Identify which cell holds the provided text, then report its (x, y) central coordinate. 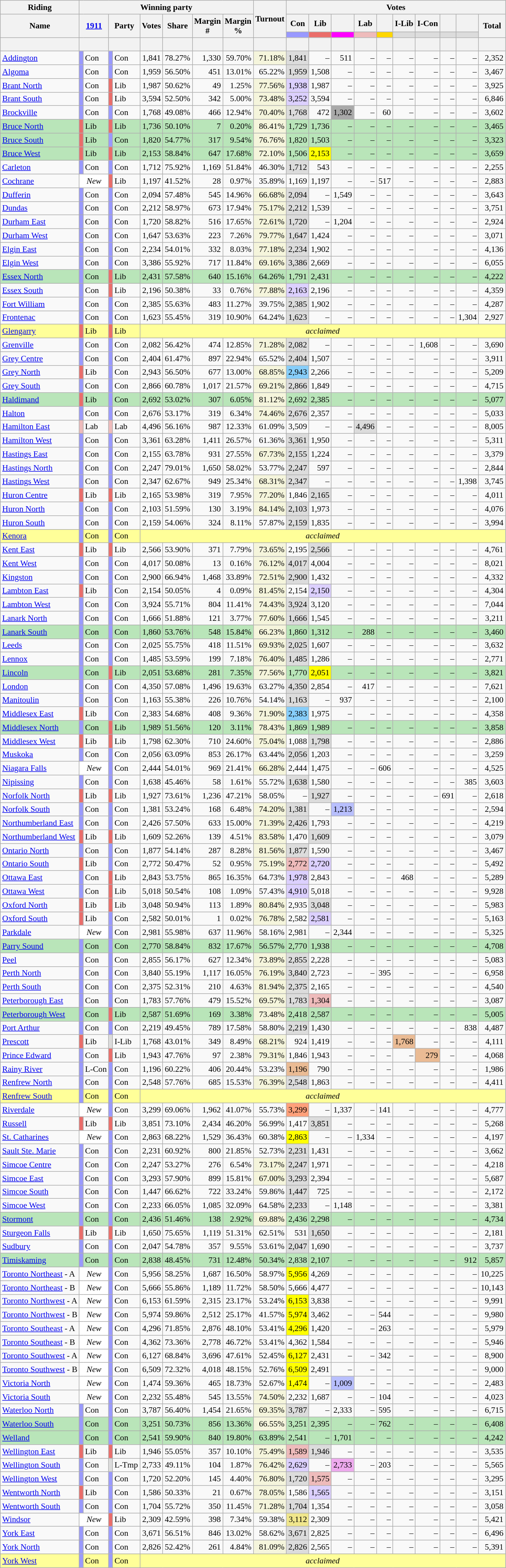
4,218 (492, 1165)
789 (208, 1028)
1,539 (320, 208)
0.20% (238, 127)
57.58% (177, 277)
1,975 (320, 714)
Elgin East (40, 249)
4,269 (320, 1274)
Essex North (40, 277)
64.26% (270, 277)
L-Con (96, 1069)
19.63% (238, 686)
73.89% (270, 960)
406 (208, 1069)
Simcoe East (40, 1178)
58.50% (270, 1288)
51.46% (177, 1219)
11.72% (238, 1288)
4.51% (238, 837)
17.68% (238, 154)
48.45% (177, 1260)
Haldimand (40, 400)
5,005 (492, 1014)
78.05% (270, 1492)
74.43% (270, 605)
1.09% (238, 892)
84.14% (270, 509)
57.50% (177, 823)
3,603 (492, 782)
43.01% (177, 1042)
Norfolk North (40, 796)
637 (208, 933)
1,971 (320, 1165)
543 (320, 168)
483 (208, 304)
Brant North (40, 86)
13.55% (238, 1397)
1,545 (320, 618)
Ottawa East (40, 878)
2,771 (492, 659)
76.19% (270, 973)
Simcoe Centre (40, 1165)
55.98% (177, 933)
5,163 (492, 919)
52.45% (270, 1356)
1,119 (208, 1233)
52.50% (177, 99)
Muskoka (40, 755)
762 (384, 1424)
897 (208, 359)
66.23% (270, 632)
56.51% (177, 1533)
63.89% (270, 1438)
3,462 (320, 1315)
45.46% (177, 782)
80.84% (270, 905)
Welland (40, 1438)
395 (384, 973)
2,886 (492, 741)
4,734 (492, 1219)
Grenville (40, 345)
Northumberland East (40, 823)
4,910 (298, 892)
8,900 (492, 1356)
1,354 (320, 1506)
42.59% (177, 1520)
67.00% (270, 1178)
Perth South (40, 987)
969 (208, 768)
50.01% (177, 919)
2,581 (320, 919)
1.87% (238, 1465)
10.10% (238, 1451)
26.17% (238, 755)
Total (492, 26)
1.25% (238, 86)
69.88% (270, 1219)
1,986 (492, 1069)
52.73% (270, 1151)
2,172 (492, 1192)
1,432 (320, 577)
81.12% (270, 400)
Name (40, 26)
78.43% (270, 727)
Waterloo North (40, 1410)
3,994 (492, 523)
76.40% (270, 659)
22.94% (238, 359)
0.76% (238, 290)
10.90% (238, 318)
1,419 (320, 1042)
1,549 (343, 195)
2,844 (492, 468)
61.09% (270, 427)
3,858 (492, 727)
48.15% (238, 1370)
3,465 (492, 127)
1,334 (365, 1137)
14.96% (238, 195)
647 (208, 154)
Wellington East (40, 1451)
Kent East (40, 550)
385 (467, 782)
2,720 (320, 864)
130 (208, 509)
Sturgeon Falls (40, 1233)
77.88% (270, 290)
56.99% (270, 1124)
15.16% (238, 277)
16.35% (238, 878)
1,835 (320, 523)
76.39% (270, 1083)
226 (208, 700)
52.76% (270, 1370)
856 (208, 1424)
2,418 (298, 1014)
1,213 (343, 810)
5,325 (492, 933)
66.55% (270, 1424)
51.88% (177, 618)
3,460 (492, 632)
5,289 (492, 878)
4,222 (492, 277)
Prince Edward (40, 1055)
1,770 (298, 673)
3,535 (492, 1451)
Riverdale (40, 1110)
Middlesex North (40, 727)
6,055 (492, 263)
Prescott (40, 1042)
511 (343, 58)
1,575 (320, 1479)
13.01% (238, 72)
4,076 (492, 509)
76.78% (270, 919)
5,311 (492, 441)
65.52% (270, 359)
52.20% (177, 1479)
53.59% (177, 659)
1,584 (320, 1342)
931 (208, 454)
81.09% (270, 1547)
169 (208, 1014)
Toronto Northwest - B (40, 1315)
55.71% (177, 605)
2,778 (208, 1342)
71.39% (270, 823)
3.19% (238, 509)
203 (384, 1465)
Nipissing (40, 782)
5,857 (492, 1260)
1,224 (320, 454)
9,928 (492, 892)
76.80% (270, 1479)
11.96% (238, 933)
53.27% (177, 1165)
57.90% (177, 1178)
633 (208, 823)
Elgin West (40, 263)
71.90% (270, 714)
2,333 (343, 1410)
1,236 (208, 796)
1,286 (320, 659)
Glengarry (40, 331)
3,071 (492, 236)
Hastings North (40, 468)
Cochrane (40, 181)
Middlesex East (40, 714)
804 (208, 605)
64.58% (270, 1206)
1,420 (320, 1329)
0.67% (238, 1492)
58.25% (177, 1274)
3,925 (492, 86)
2,935 (298, 905)
47.61% (238, 1356)
60 (384, 113)
1,590 (320, 851)
68.22% (177, 1137)
Huron Centre (40, 495)
1,189 (208, 1288)
8.03% (238, 249)
4,411 (492, 1083)
5,983 (492, 905)
41.07% (238, 1110)
9,980 (492, 1315)
60.78% (177, 386)
49.45% (177, 1028)
6.34% (238, 413)
64.24% (270, 318)
Brant South (40, 99)
61.36% (270, 441)
York West (40, 1561)
1,950 (320, 441)
349 (208, 1042)
12.34% (238, 960)
2,100 (492, 700)
58.62% (270, 1533)
5,492 (492, 864)
86.41% (270, 127)
66.68% (270, 195)
1,791 (298, 277)
69.93% (270, 645)
59.36% (177, 1383)
4,761 (492, 550)
451 (208, 72)
139 (208, 837)
8.28% (238, 851)
53.77% (270, 468)
3,838 (320, 1301)
51.59% (177, 509)
832 (208, 946)
2,924 (492, 222)
1,580 (320, 782)
1,508 (320, 72)
2.92% (238, 1219)
2,394 (320, 1178)
Lambton West (40, 605)
3.38% (238, 1014)
21.41% (238, 768)
597 (320, 468)
Middlesex West (40, 741)
3,211 (492, 618)
Wellington West (40, 1479)
71.85% (177, 1329)
17.94% (238, 208)
3,058 (492, 1506)
11.84% (238, 263)
York East (40, 1533)
Windsor (40, 1520)
Wentworth North (40, 1492)
1,607 (320, 645)
60.22% (177, 1069)
6,496 (492, 1533)
3,259 (492, 755)
66.62% (177, 1192)
Turnout (270, 19)
1,690 (320, 1247)
317 (208, 140)
54.06% (177, 523)
1,454 (208, 1410)
468 (404, 878)
8,021 (492, 564)
Toronto Northeast - B (40, 1288)
371 (208, 550)
1,475 (320, 768)
2,669 (320, 263)
6,408 (492, 1424)
3,602 (492, 113)
332 (208, 249)
15.81% (238, 1178)
79.77% (270, 236)
Toronto Northwest - A (40, 1301)
L-Tmp (126, 1465)
6,846 (492, 99)
Hamilton East (40, 427)
3,295 (492, 1479)
5,391 (492, 1547)
3,632 (492, 645)
4,111 (492, 1042)
7.26% (238, 236)
55.45% (177, 318)
66.05% (177, 1206)
57.48% (177, 195)
5,979 (492, 1329)
York North (40, 1547)
3,690 (492, 345)
47.76% (177, 1055)
912 (467, 1260)
5,946 (492, 1342)
4,525 (492, 768)
73.65% (270, 550)
263 (384, 1329)
3,323 (492, 140)
13.36% (238, 1424)
113 (208, 905)
1,962 (208, 1110)
63.27% (270, 686)
Stormont (40, 1219)
Perth North (40, 973)
Wellington South (40, 1465)
Toronto Southeast - A (40, 1329)
2,150 (320, 591)
75.49% (270, 1451)
72.61% (270, 222)
47.21% (238, 796)
627 (208, 960)
3,120 (320, 605)
4,540 (492, 987)
53.02% (177, 400)
Essex South (40, 290)
7,621 (492, 686)
77.60% (270, 618)
Huron South (40, 523)
97 (208, 1055)
3,662 (492, 1151)
1,496 (208, 686)
53.63% (177, 236)
6.48% (238, 810)
223 (208, 236)
50.08% (177, 564)
63.09% (177, 755)
Renfrew South (40, 1096)
287 (208, 851)
75.65% (177, 1233)
5,209 (492, 372)
13 (208, 564)
3,112 (298, 1520)
673 (208, 208)
1,507 (320, 359)
1,411 (208, 441)
Durham West (40, 236)
1,793 (320, 823)
4,708 (492, 946)
865 (208, 878)
4.84% (238, 1547)
59.90% (177, 1438)
21 (208, 1492)
21.57% (238, 386)
56.42% (177, 345)
1,978 (298, 878)
4,477 (320, 1288)
Halton (40, 413)
3,252 (298, 99)
69.35% (270, 1410)
62.51% (270, 1233)
63.44% (270, 755)
65.22% (270, 72)
17.65% (238, 222)
5,421 (492, 1520)
1,529 (208, 1137)
77.18% (270, 249)
2,876 (208, 1329)
54.68% (177, 714)
3,079 (492, 837)
72.10% (270, 154)
2,107 (320, 1260)
I-Con (428, 23)
33 (208, 290)
56.17% (177, 960)
Kingston (40, 577)
Peel (40, 960)
838 (467, 1028)
41.52% (177, 181)
15.52% (238, 1001)
68.85% (270, 372)
Rainy River (40, 1069)
398 (208, 1520)
408 (208, 714)
5,687 (492, 1178)
35.89% (270, 181)
0.95% (238, 864)
8,005 (492, 427)
Toronto Southwest - A (40, 1356)
710 (208, 741)
63.78% (177, 454)
53.75% (177, 878)
52.42% (177, 1547)
52 (208, 864)
Bruce South (40, 140)
2,927 (492, 318)
Grey Centre (40, 359)
Huron North (40, 509)
1,085 (208, 1206)
6,715 (492, 1410)
9.55% (238, 1247)
50.94% (177, 905)
3,737 (492, 1247)
1,337 (343, 1110)
853 (208, 755)
Waterloo South (40, 1424)
1,204 (343, 222)
Addington (40, 58)
1,302 (343, 113)
55.63% (177, 304)
19.80% (238, 1438)
121 (208, 618)
2,228 (320, 960)
2,266 (320, 372)
9,000 (492, 1370)
1,849 (320, 386)
18.73% (238, 1383)
Leeds (40, 645)
324 (208, 523)
52.31% (177, 987)
Dundas (40, 208)
Ontario North (40, 851)
4 (208, 591)
Margin% (238, 26)
62.67% (177, 482)
55.05% (177, 1451)
58.80% (270, 1028)
Fort William (40, 304)
Lincoln (40, 673)
3.11% (238, 727)
276 (208, 1165)
5,033 (492, 413)
261 (208, 1547)
1,729 (298, 127)
Hastings West (40, 482)
4,023 (492, 1397)
4,136 (492, 249)
70.40% (270, 113)
472 (320, 113)
55.86% (177, 1288)
10.76% (238, 700)
53.68% (177, 673)
3,381 (492, 1206)
Manitoulin (40, 700)
57.87% (270, 523)
58.05% (270, 796)
7,044 (492, 605)
Northumberland West (40, 837)
1,589 (298, 1451)
53.76% (177, 632)
Port Arthur (40, 1028)
St. Catharines (40, 1137)
2,344 (343, 933)
16.50% (238, 1274)
937 (343, 700)
72.51% (270, 577)
9.54% (238, 140)
46.20% (238, 1124)
55.38% (177, 700)
25.34% (238, 482)
58.82% (177, 222)
20.44% (238, 1069)
3,509 (298, 427)
Grey North (40, 372)
Renfrew North (40, 1083)
68.21% (270, 1042)
4,359 (492, 290)
2,483 (492, 1383)
76.42% (270, 1465)
50.05% (177, 591)
199 (208, 659)
8.49% (238, 1042)
9.36% (238, 714)
69.21% (270, 386)
1,506 (298, 154)
15.00% (238, 823)
Winning party (166, 7)
73.17% (270, 1165)
1,017 (208, 386)
Victoria North (40, 1383)
722 (208, 1192)
76.12% (270, 564)
25.17% (238, 1315)
548 (208, 632)
56.16% (177, 427)
5.00% (238, 99)
50.54% (177, 892)
4,242 (492, 1438)
517 (384, 181)
717 (208, 263)
Dufferin (40, 195)
Ottawa West (40, 892)
54.77% (177, 140)
2,195 (298, 550)
2,883 (492, 181)
33.24% (238, 1192)
49.08% (177, 113)
17.58% (238, 1028)
London (40, 686)
1.89% (238, 905)
Niagara Falls (40, 768)
27.55% (238, 454)
2,512 (208, 1315)
11.41% (238, 605)
2,565 (320, 1547)
168 (208, 810)
1,973 (320, 509)
731 (208, 1260)
81.94% (270, 987)
69.06% (177, 1110)
49 (208, 86)
51.56% (177, 727)
6.05% (238, 400)
418 (208, 645)
1.61% (238, 782)
Peterborough West (40, 1014)
120 (208, 727)
2,315 (208, 1301)
72.32% (177, 1370)
Share (177, 26)
53.23% (270, 1069)
50.47% (177, 864)
7.34% (238, 1520)
516 (208, 222)
53.17% (177, 413)
3,379 (492, 454)
33.89% (238, 577)
5,268 (492, 1124)
83.58% (270, 837)
21.65% (238, 1410)
66.94% (177, 577)
949 (208, 482)
1,009 (343, 1383)
Simcoe South (40, 1192)
790 (320, 1069)
Simcoe West (40, 1206)
58.02% (238, 468)
50.10% (177, 127)
12.48% (238, 1260)
11.27% (238, 304)
64.73% (270, 878)
57.43% (270, 892)
1,430 (320, 1028)
Oxford South (40, 919)
50.34% (270, 1260)
3,821 (492, 673)
924 (298, 1042)
16.05% (238, 973)
Kenora (40, 536)
7.18% (238, 659)
141 (384, 1110)
Victoria South (40, 1397)
7.79% (238, 550)
58.16% (270, 933)
53.90% (177, 550)
68.84% (177, 1356)
55.73% (270, 1110)
108 (208, 892)
23.17% (238, 1301)
544 (384, 1315)
74.20% (270, 810)
Margin# (208, 26)
4.63% (238, 987)
1,398 (467, 482)
685 (208, 1083)
36.43% (238, 1137)
5,083 (492, 960)
4,197 (492, 1137)
479 (208, 1001)
3,087 (492, 1001)
6.54% (238, 1165)
8.11% (238, 523)
7 (208, 127)
138 (208, 1219)
4,332 (492, 577)
75.17% (270, 208)
50.33% (177, 1492)
75.92% (177, 168)
2,434 (208, 1124)
1,431 (320, 1151)
Party (124, 26)
2,594 (492, 810)
Oxford North (40, 905)
3,745 (492, 482)
13.02% (238, 1533)
58 (208, 782)
32.09% (238, 1206)
39.75% (270, 304)
2,181 (492, 1233)
60.92% (177, 1151)
10,225 (492, 1274)
24.60% (238, 741)
Timiskaming (40, 1260)
81.45% (270, 591)
3,151 (492, 1492)
1,148 (343, 1206)
4,004 (320, 564)
1,470 (298, 837)
2,723 (320, 973)
15.53% (238, 1083)
4,219 (492, 823)
13.00% (238, 372)
465 (208, 1383)
4,777 (492, 1110)
606 (384, 768)
66.28% (270, 768)
4,304 (492, 591)
7.35% (238, 673)
17.67% (238, 946)
55.75% (177, 645)
840 (208, 1438)
73.61% (177, 796)
1,608 (428, 345)
Hastings East (40, 454)
55.48% (177, 1397)
2,357 (320, 413)
51.84% (238, 168)
Frontenac (40, 318)
81.56% (270, 851)
307 (208, 400)
79.01% (177, 468)
Lennox (40, 659)
1,869 (298, 727)
Carleton (40, 168)
4,487 (492, 1028)
74.50% (270, 1397)
1 (208, 919)
Russell (40, 1124)
71.18% (270, 58)
26.57% (238, 441)
Peterborough East (40, 1001)
Toronto Southeast - B (40, 1342)
2,163 (298, 290)
21.85% (238, 1151)
0.16% (238, 564)
1,330 (208, 58)
5,565 (492, 1465)
61.59% (177, 1301)
Sudbury (40, 1247)
2,491 (320, 1370)
59.38% (270, 1520)
73.36% (177, 1342)
Parkdale (40, 933)
77.20% (270, 495)
57.08% (177, 686)
53.98% (177, 495)
78.27% (177, 58)
Bruce North (40, 127)
2,854 (320, 686)
46.30% (270, 168)
Wentworth South (40, 1506)
74.46% (270, 413)
474 (208, 345)
55.19% (177, 973)
4,011 (492, 495)
2,618 (492, 796)
Sault Ste. Marie (40, 1151)
69.16% (270, 263)
4,287 (492, 304)
1,424 (320, 236)
76.76% (270, 140)
417 (365, 686)
51.69% (177, 1014)
0.97% (238, 181)
5,077 (492, 400)
52.67% (270, 1383)
63.28% (177, 441)
6,958 (492, 973)
Algoma (40, 72)
1,565 (320, 1492)
4,358 (492, 714)
800 (208, 1151)
846 (208, 1533)
3,659 (492, 154)
3,911 (492, 359)
2,255 (492, 168)
Bruce West (40, 154)
3,751 (492, 208)
1,863 (320, 1083)
2,825 (320, 1533)
11.51% (238, 645)
3,643 (492, 195)
677 (208, 372)
1,468 (208, 577)
279 (428, 1055)
56.40% (177, 1410)
Kent West (40, 564)
3,696 (208, 1356)
Toronto Northeast - A (40, 1274)
75.04% (270, 741)
Lanark South (40, 632)
1,088 (298, 741)
28 (208, 181)
0.09% (238, 591)
49.11% (177, 1465)
9,991 (492, 1301)
2,629 (298, 1465)
75.19% (270, 864)
12.85% (238, 345)
55.92% (177, 263)
Hamilton West (40, 441)
56.57% (270, 946)
62.30% (177, 741)
52.26% (177, 837)
145 (208, 1479)
Parry Sound (40, 946)
899 (208, 1178)
595 (384, 1410)
Riding (40, 7)
2,298 (320, 1219)
12.33% (238, 427)
210 (208, 987)
4,715 (492, 386)
1,203 (320, 755)
Brockville (40, 113)
48.10% (238, 1329)
Norfolk South (40, 810)
987 (208, 427)
61.47% (177, 359)
1911 (94, 26)
1,117 (208, 973)
60.38% (270, 1137)
4.40% (238, 1479)
12.94% (238, 113)
2,395 (320, 1424)
69.57% (270, 1001)
Toronto Southwest - B (40, 1370)
466 (208, 113)
54.78% (177, 1247)
41.57% (270, 1315)
Durham East (40, 222)
1,701 (343, 1438)
350 (208, 1506)
288 (365, 632)
3.77% (238, 618)
0.02% (238, 919)
10,143 (492, 1288)
725 (320, 1192)
1,503 (320, 140)
51.31% (238, 1233)
4,018 (208, 1370)
79.31% (270, 1055)
50.73% (177, 1424)
53.61% (270, 1247)
67.73% (270, 454)
1,417 (298, 1124)
50.62% (177, 86)
2,352 (492, 58)
15.84% (238, 632)
Lambton East (40, 591)
11.45% (238, 1506)
281 (208, 673)
1,312 (320, 632)
59.70% (238, 58)
691 (448, 796)
531 (298, 1233)
Ontario South (40, 864)
50.38% (177, 290)
2.38% (238, 1055)
640 (208, 277)
68.31% (270, 482)
73.10% (177, 1124)
4,068 (492, 1055)
Lanark North (40, 618)
Grey South (40, 386)
7.95% (238, 495)
46.72% (238, 1342)
